Identify which cell holds the provided text, then report its [X, Y] central coordinate. 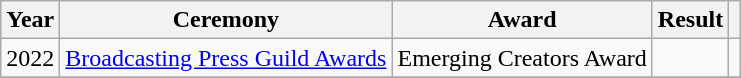
Award [522, 20]
Result [690, 20]
Year [30, 20]
2022 [30, 58]
Ceremony [226, 20]
Emerging Creators Award [522, 58]
Broadcasting Press Guild Awards [226, 58]
